Pinpoint the cell where the given text exists, returning its (x, y) midpoint coordinate. 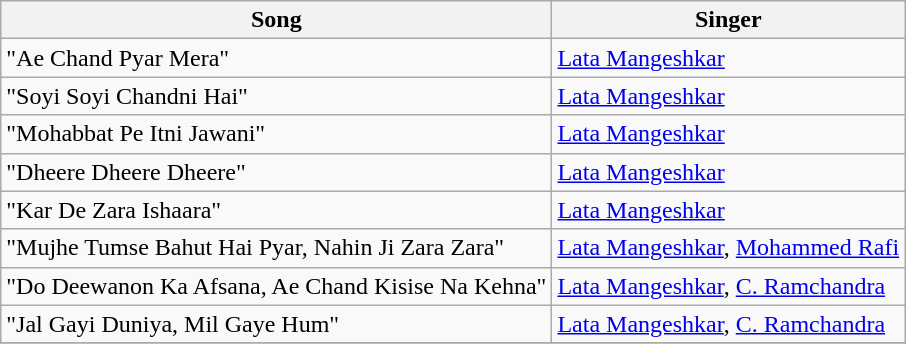
"Dheere Dheere Dheere" (276, 172)
Singer (728, 20)
"Ae Chand Pyar Mera" (276, 58)
"Mujhe Tumse Bahut Hai Pyar, Nahin Ji Zara Zara" (276, 248)
"Do Deewanon Ka Afsana, Ae Chand Kisise Na Kehna" (276, 286)
"Soyi Soyi Chandni Hai" (276, 96)
Song (276, 20)
"Mohabbat Pe Itni Jawani" (276, 134)
"Jal Gayi Duniya, Mil Gaye Hum" (276, 324)
Lata Mangeshkar, Mohammed Rafi (728, 248)
"Kar De Zara Ishaara" (276, 210)
